Capture the cell that displays the provided text and extract its (x, y) central coordinate. 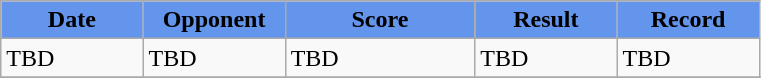
Opponent (214, 20)
Result (546, 20)
Date (72, 20)
Score (380, 20)
Record (688, 20)
